Return the (x, y) coordinate for the center point of the cell that contains the specified text.  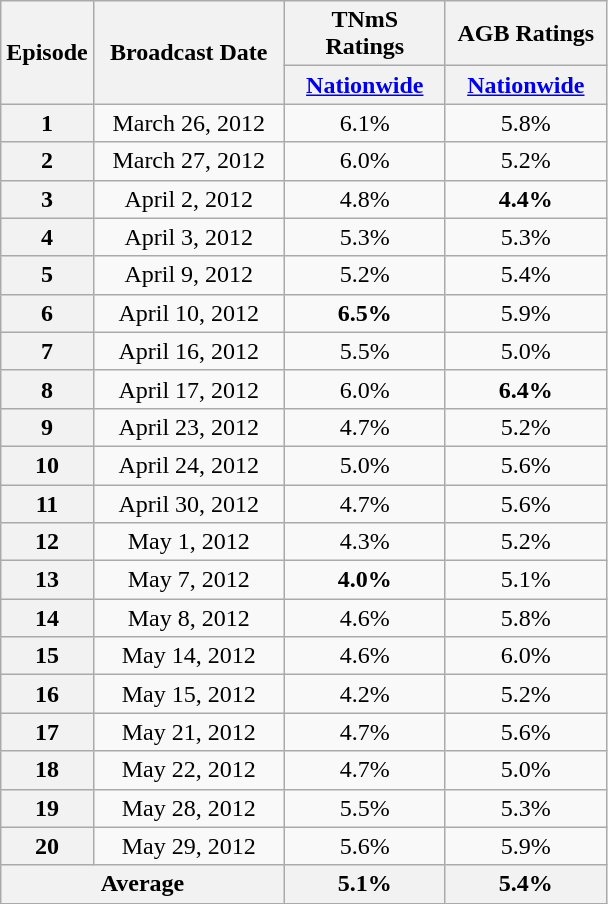
15 (47, 656)
16 (47, 694)
April 30, 2012 (188, 503)
April 23, 2012 (188, 427)
6.5% (364, 313)
May 15, 2012 (188, 694)
Broadcast Date (188, 52)
April 2, 2012 (188, 199)
5 (47, 275)
May 28, 2012 (188, 808)
April 9, 2012 (188, 275)
6.4% (526, 389)
April 10, 2012 (188, 313)
13 (47, 580)
AGB Ratings (526, 34)
7 (47, 351)
4.3% (364, 542)
May 29, 2012 (188, 846)
May 7, 2012 (188, 580)
May 22, 2012 (188, 770)
4.8% (364, 199)
12 (47, 542)
4.4% (526, 199)
April 16, 2012 (188, 351)
Average (143, 884)
3 (47, 199)
6 (47, 313)
4.0% (364, 580)
Episode (47, 52)
May 21, 2012 (188, 732)
20 (47, 846)
May 8, 2012 (188, 618)
4 (47, 237)
18 (47, 770)
2 (47, 161)
March 26, 2012 (188, 123)
11 (47, 503)
May 1, 2012 (188, 542)
May 14, 2012 (188, 656)
14 (47, 618)
6.1% (364, 123)
10 (47, 465)
8 (47, 389)
19 (47, 808)
1 (47, 123)
TNmS Ratings (364, 34)
March 27, 2012 (188, 161)
9 (47, 427)
April 3, 2012 (188, 237)
April 17, 2012 (188, 389)
4.2% (364, 694)
April 24, 2012 (188, 465)
17 (47, 732)
